For the text-containing cell, return its midpoint in (x, y) coordinate format. 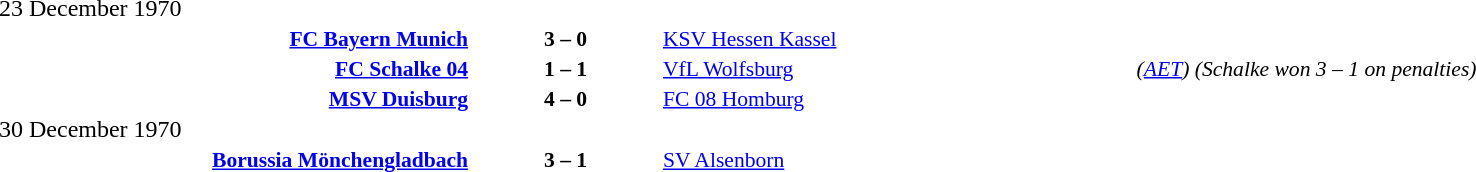
1 – 1 (566, 68)
3 – 0 (566, 38)
4 – 0 (566, 98)
FC 08 Homburg (897, 98)
VfL Wolfsburg (897, 68)
KSV Hessen Kassel (897, 38)
